Return the (X, Y) coordinate for the center point of the cell that contains the specified text.  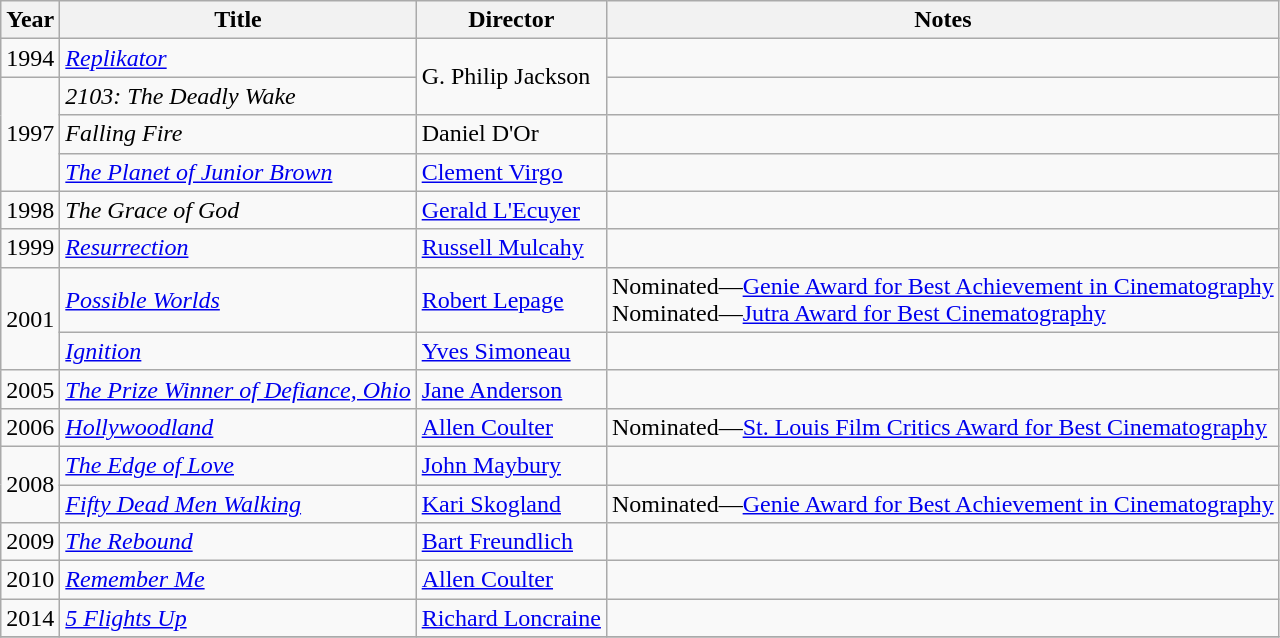
2008 (30, 484)
Nominated—Genie Award for Best Achievement in CinematographyNominated—Jutra Award for Best Cinematography (942, 300)
The Prize Winner of Defiance, Ohio (238, 389)
1997 (30, 134)
5 Flights Up (238, 618)
Notes (942, 20)
2009 (30, 542)
2103: The Deadly Wake (238, 96)
Possible Worlds (238, 300)
Robert Lepage (511, 300)
1998 (30, 210)
Director (511, 20)
Daniel D'Or (511, 134)
John Maybury (511, 465)
Russell Mulcahy (511, 248)
Nominated—St. Louis Film Critics Award for Best Cinematography (942, 427)
Gerald L'Ecuyer (511, 210)
Falling Fire (238, 134)
Kari Skogland (511, 503)
Resurrection (238, 248)
Hollywoodland (238, 427)
2010 (30, 580)
Fifty Dead Men Walking (238, 503)
Richard Loncraine (511, 618)
Yves Simoneau (511, 351)
Title (238, 20)
The Edge of Love (238, 465)
The Rebound (238, 542)
2005 (30, 389)
Jane Anderson (511, 389)
2006 (30, 427)
Ignition (238, 351)
Replikator (238, 58)
Bart Freundlich (511, 542)
1994 (30, 58)
Clement Virgo (511, 172)
2001 (30, 318)
Remember Me (238, 580)
Nominated—Genie Award for Best Achievement in Cinematography (942, 503)
1999 (30, 248)
Year (30, 20)
2014 (30, 618)
G. Philip Jackson (511, 77)
The Planet of Junior Brown (238, 172)
The Grace of God (238, 210)
